Extract the (x, y) coordinate from the center of the cell holding the provided text.  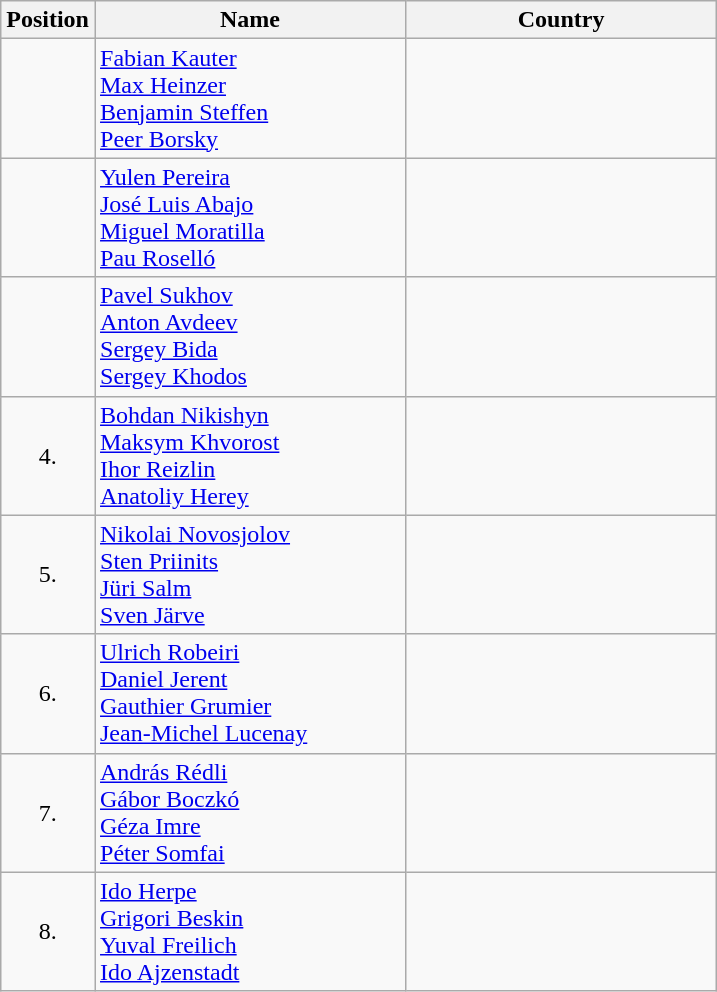
4. (48, 456)
Nikolai NovosjolovSten PriinitsJüri SalmSven Järve (250, 574)
5. (48, 574)
7. (48, 812)
Fabian KauterMax HeinzerBenjamin SteffenPeer Borsky (250, 98)
Position (48, 20)
Pavel SukhovAnton AvdeevSergey BidaSergey Khodos (250, 336)
Ido HerpeGrigori BeskinYuval FreilichIdo Ajzenstadt (250, 932)
Country (562, 20)
6. (48, 694)
Yulen PereiraJosé Luis AbajoMiguel MoratillaPau Roselló (250, 218)
Bohdan NikishynMaksym KhvorostIhor ReizlinAnatoliy Herey (250, 456)
Ulrich RobeiriDaniel JerentGauthier GrumierJean-Michel Lucenay (250, 694)
Name (250, 20)
8. (48, 932)
András RédliGábor BoczkóGéza ImrePéter Somfai (250, 812)
